Output the (x, y) coordinate of the center of the cell containing the given text.  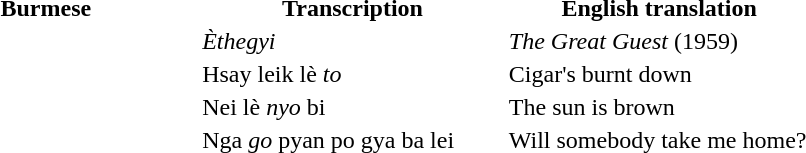
Nei lè nyo bi (353, 107)
Èthegyi (353, 41)
Hsay leik lè to (353, 74)
